Capture the cell that displays the provided text and extract its [x, y] central coordinate. 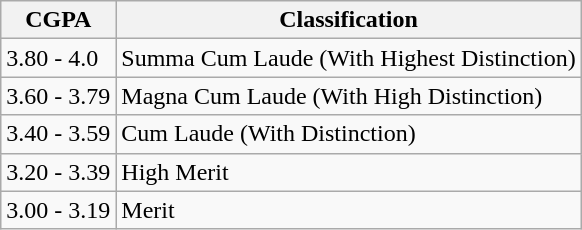
Summa Cum Laude (With Highest Distinction) [348, 58]
Cum Laude (With Distinction) [348, 134]
Classification [348, 20]
3.80 - 4.0 [58, 58]
3.00 - 3.19 [58, 210]
CGPA [58, 20]
Magna Cum Laude (With High Distinction) [348, 96]
3.40 - 3.59 [58, 134]
High Merit [348, 172]
3.60 - 3.79 [58, 96]
3.20 - 3.39 [58, 172]
Merit [348, 210]
